Capture the cell that displays the provided text and extract its [X, Y] central coordinate. 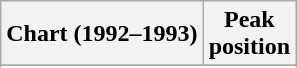
Peakposition [249, 34]
Chart (1992–1993) [102, 34]
